For the text-containing cell, return its midpoint in [X, Y] coordinate format. 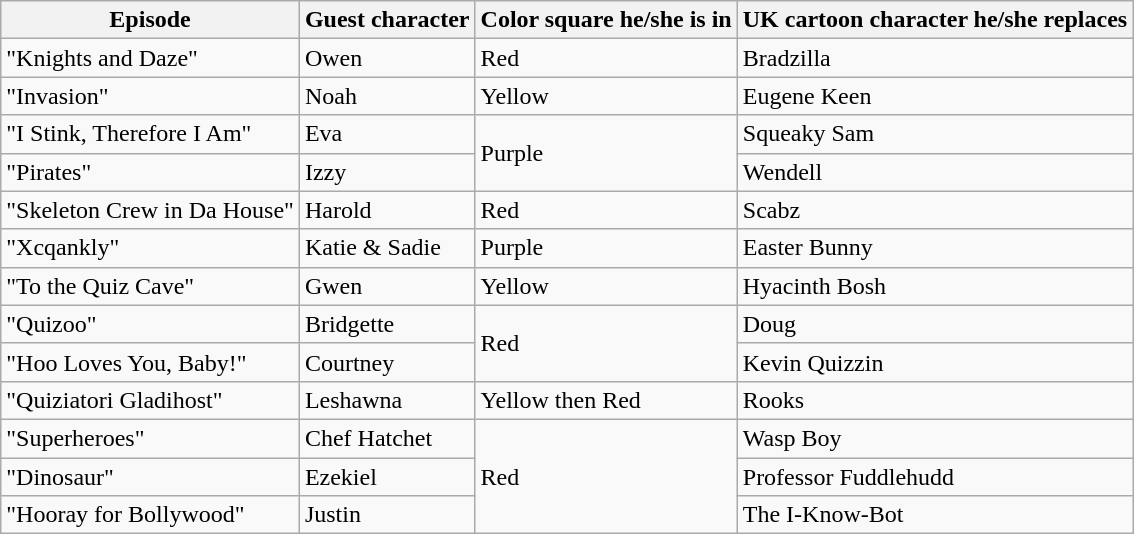
Izzy [387, 172]
Eva [387, 134]
Ezekiel [387, 477]
Scabz [934, 210]
Rooks [934, 400]
"Xcqankly" [150, 248]
Doug [934, 324]
Episode [150, 20]
Bradzilla [934, 58]
Easter Bunny [934, 248]
The I-Know-Bot [934, 515]
Guest character [387, 20]
Kevin Quizzin [934, 362]
"Quizoo" [150, 324]
"Hoo Loves You, Baby!" [150, 362]
Wendell [934, 172]
"Superheroes" [150, 438]
Chef Hatchet [387, 438]
Noah [387, 96]
"To the Quiz Cave" [150, 286]
Courtney [387, 362]
Color square he/she is in [606, 20]
Yellow then Red [606, 400]
Leshawna [387, 400]
Squeaky Sam [934, 134]
Bridgette [387, 324]
"Invasion" [150, 96]
Wasp Boy [934, 438]
"Knights and Daze" [150, 58]
"I Stink, Therefore I Am" [150, 134]
Justin [387, 515]
Harold [387, 210]
UK cartoon character he/she replaces [934, 20]
"Hooray for Bollywood" [150, 515]
"Quiziatori Gladihost" [150, 400]
"Pirates" [150, 172]
Owen [387, 58]
Professor Fuddlehudd [934, 477]
Eugene Keen [934, 96]
"Skeleton Crew in Da House" [150, 210]
"Dinosaur" [150, 477]
Katie & Sadie [387, 248]
Gwen [387, 286]
Hyacinth Bosh [934, 286]
